Pinpoint the cell where the given text exists, returning its [X, Y] midpoint coordinate. 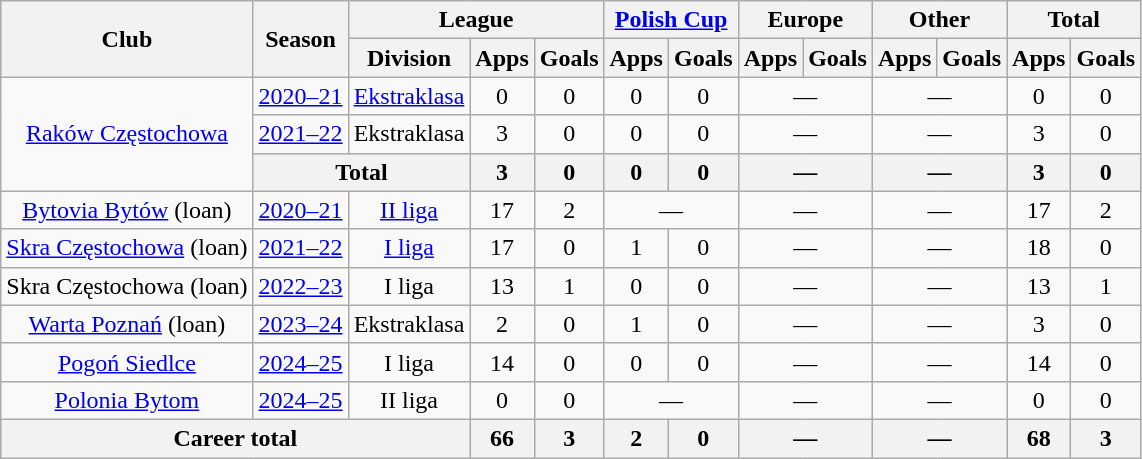
Bytovia Bytów (loan) [127, 210]
Polish Cup [671, 20]
Club [127, 39]
Warta Poznań (loan) [127, 324]
2023–24 [300, 324]
Pogoń Siedlce [127, 362]
18 [1039, 248]
Other [939, 20]
68 [1039, 438]
Division [409, 58]
Europe [805, 20]
Season [300, 39]
66 [502, 438]
Career total [236, 438]
2022–23 [300, 286]
Polonia Bytom [127, 400]
Raków Częstochowa [127, 134]
League [476, 20]
